Determine the [x, y] coordinate at the center of the cell enclosing the given text.  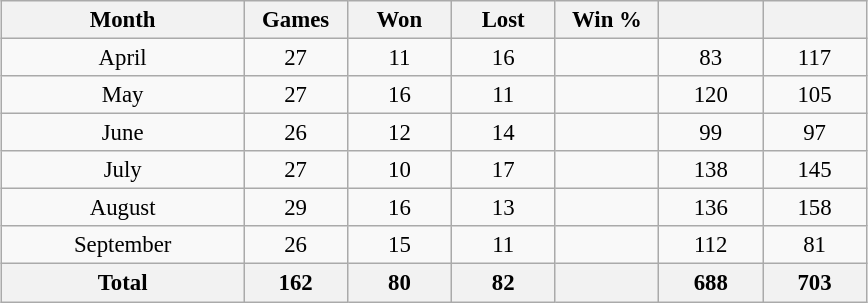
Win % [607, 20]
10 [399, 170]
August [123, 208]
September [123, 245]
Month [123, 20]
703 [815, 283]
April [123, 57]
29 [296, 208]
138 [711, 170]
13 [503, 208]
15 [399, 245]
105 [815, 95]
99 [711, 133]
May [123, 95]
688 [711, 283]
12 [399, 133]
81 [815, 245]
82 [503, 283]
145 [815, 170]
112 [711, 245]
83 [711, 57]
162 [296, 283]
80 [399, 283]
June [123, 133]
136 [711, 208]
Lost [503, 20]
July [123, 170]
117 [815, 57]
Total [123, 283]
Games [296, 20]
158 [815, 208]
97 [815, 133]
14 [503, 133]
17 [503, 170]
120 [711, 95]
Won [399, 20]
